Detect which cell encompasses the target text, then output its (X, Y) center coordinate. 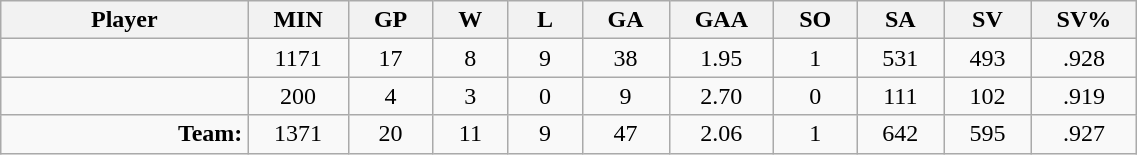
SV% (1084, 20)
3 (470, 96)
2.70 (721, 96)
17 (390, 58)
W (470, 20)
20 (390, 134)
200 (298, 96)
38 (626, 58)
.928 (1084, 58)
MIN (298, 20)
.927 (1084, 134)
4 (390, 96)
1171 (298, 58)
1371 (298, 134)
642 (900, 134)
SO (816, 20)
Team: (124, 134)
47 (626, 134)
GAA (721, 20)
8 (470, 58)
493 (988, 58)
SA (900, 20)
SV (988, 20)
GP (390, 20)
595 (988, 134)
2.06 (721, 134)
111 (900, 96)
GA (626, 20)
.919 (1084, 96)
L (545, 20)
Player (124, 20)
11 (470, 134)
1.95 (721, 58)
102 (988, 96)
531 (900, 58)
